From the cell containing the given text, extract its center point as (X, Y) coordinate. 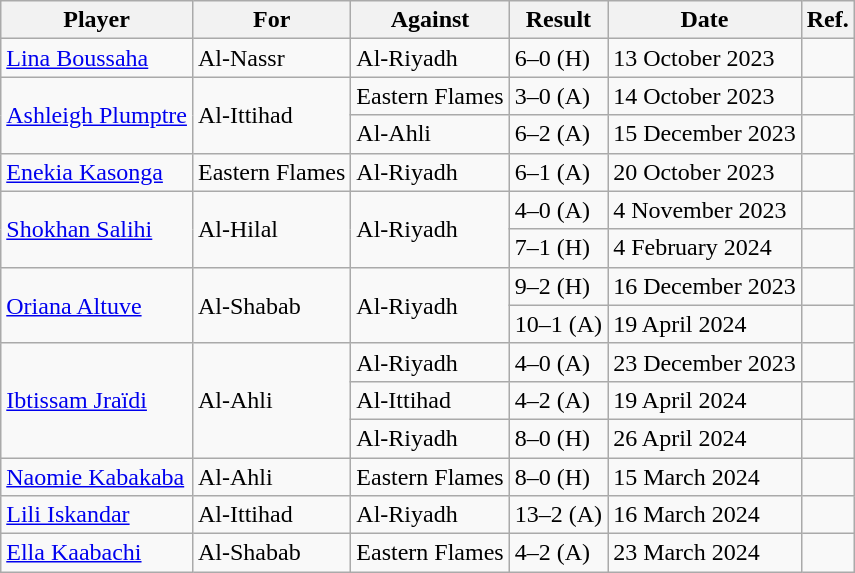
Against (430, 20)
7–1 (H) (558, 248)
For (271, 20)
Result (558, 20)
Al-Hilal (271, 229)
Lili Iskandar (97, 515)
Ashleigh Plumptre (97, 115)
13 October 2023 (705, 58)
23 December 2023 (705, 362)
16 March 2024 (705, 515)
Al-Nassr (271, 58)
6–0 (H) (558, 58)
Ref. (828, 20)
26 April 2024 (705, 438)
16 December 2023 (705, 286)
Ella Kaabachi (97, 553)
Date (705, 20)
Player (97, 20)
Enekia Kasonga (97, 172)
3–0 (A) (558, 96)
10–1 (A) (558, 324)
Naomie Kabakaba (97, 477)
23 March 2024 (705, 553)
15 March 2024 (705, 477)
13–2 (A) (558, 515)
Lina Boussaha (97, 58)
4 November 2023 (705, 210)
6–2 (A) (558, 134)
6–1 (A) (558, 172)
14 October 2023 (705, 96)
15 December 2023 (705, 134)
Ibtissam Jraïdi (97, 400)
4 February 2024 (705, 248)
Shokhan Salihi (97, 229)
9–2 (H) (558, 286)
20 October 2023 (705, 172)
Oriana Altuve (97, 305)
